Output the (X, Y) coordinate of the center of the cell containing the given text.  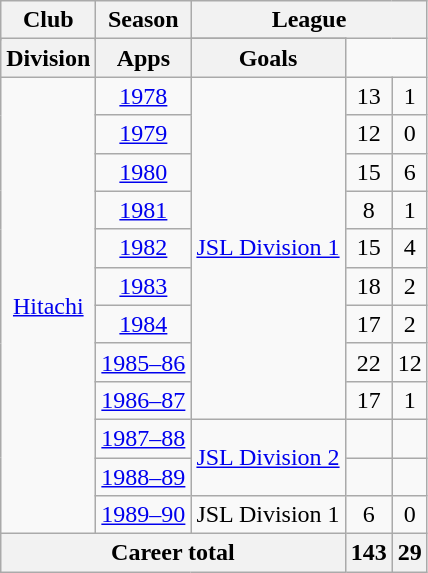
18 (368, 286)
1989–90 (144, 515)
143 (368, 553)
8 (368, 210)
1986–87 (144, 400)
1985–86 (144, 362)
Division (48, 58)
Hitachi (48, 306)
29 (410, 553)
1979 (144, 134)
JSL Division 2 (268, 457)
1981 (144, 210)
4 (410, 248)
Club (48, 20)
1982 (144, 248)
1978 (144, 96)
22 (368, 362)
1980 (144, 172)
League (309, 20)
Career total (173, 553)
1987–88 (144, 438)
1983 (144, 286)
13 (368, 96)
1984 (144, 324)
Season (144, 20)
Goals (268, 58)
Apps (144, 58)
1988–89 (144, 477)
